Provide the [X, Y] coordinate of the cell's center where the given text is located.  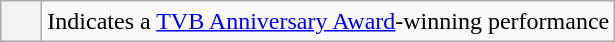
Indicates a TVB Anniversary Award-winning performance [328, 22]
